Locate the cell with the specified text and output its (X, Y) center coordinate. 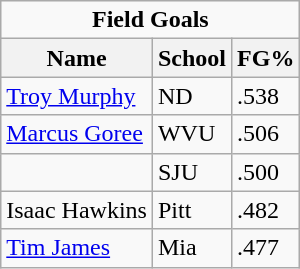
Name (77, 58)
Marcus Goree (77, 134)
Mia (192, 248)
FG% (266, 58)
.538 (266, 96)
WVU (192, 134)
Pitt (192, 210)
Field Goals (150, 20)
School (192, 58)
.477 (266, 248)
.500 (266, 172)
.506 (266, 134)
SJU (192, 172)
Troy Murphy (77, 96)
Isaac Hawkins (77, 210)
Tim James (77, 248)
.482 (266, 210)
ND (192, 96)
